Determine the (x, y) coordinate at the center of the cell enclosing the given text.  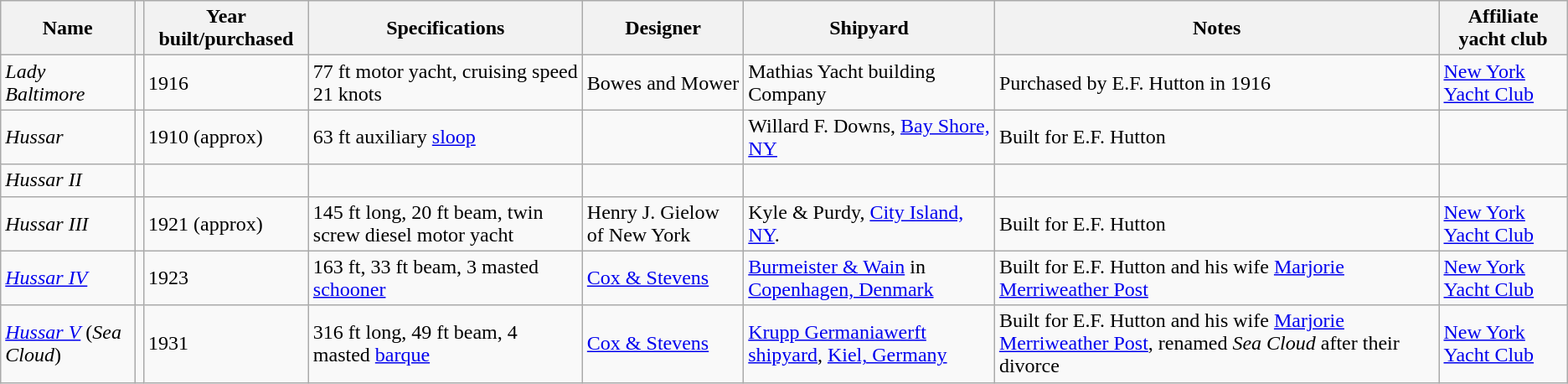
Affiliate yacht club (1503, 29)
1921 (approx) (226, 223)
Kyle & Purdy, City Island, NY. (869, 223)
316 ft long, 49 ft beam, 4 masted barque (446, 344)
Designer (663, 29)
Specifications (446, 29)
1931 (226, 344)
Hussar (68, 138)
1923 (226, 278)
Bowes and Mower (663, 82)
163 ft, 33 ft beam, 3 masted schooner (446, 278)
1910 (approx) (226, 138)
63 ft auxiliary sloop (446, 138)
Notes (1216, 29)
145 ft long, 20 ft beam, twin screw diesel motor yacht (446, 223)
Hussar III (68, 223)
Hussar V (Sea Cloud) (68, 344)
Shipyard (869, 29)
Built for E.F. Hutton and his wife Marjorie Merriweather Post (1216, 278)
Mathias Yacht building Company (869, 82)
Hussar IV (68, 278)
Burmeister & Wain in Copenhagen, Denmark (869, 278)
Year built/purchased (226, 29)
77 ft motor yacht, cruising speed 21 knots (446, 82)
Lady Baltimore (68, 82)
Built for E.F. Hutton and his wife Marjorie Merriweather Post, renamed Sea Cloud after their divorce (1216, 344)
Hussar II (68, 180)
Henry J. Gielow of New York (663, 223)
Willard F. Downs, Bay Shore, NY (869, 138)
Krupp Germaniawerft shipyard, Kiel, Germany (869, 344)
Name (68, 29)
1916 (226, 82)
Purchased by E.F. Hutton in 1916 (1216, 82)
